Pinpoint the cell where the given text exists, returning its [X, Y] midpoint coordinate. 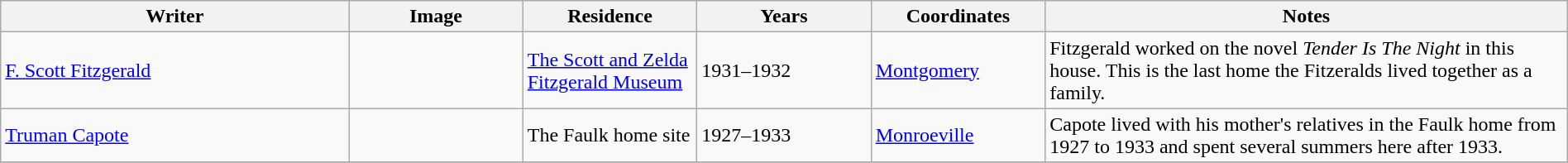
Monroeville [958, 136]
Montgomery [958, 70]
Years [784, 17]
1931–1932 [784, 70]
The Faulk home site [610, 136]
1927–1933 [784, 136]
Residence [610, 17]
Image [436, 17]
Fitzgerald worked on the novel Tender Is The Night in this house. This is the last home the Fitzeralds lived together as a family. [1307, 70]
Capote lived with his mother's relatives in the Faulk home from 1927 to 1933 and spent several summers here after 1933. [1307, 136]
The Scott and Zelda Fitzgerald Museum [610, 70]
Writer [175, 17]
Truman Capote [175, 136]
Coordinates [958, 17]
Notes [1307, 17]
F. Scott Fitzgerald [175, 70]
